Extract the (X, Y) coordinate from the center of the cell holding the provided text.  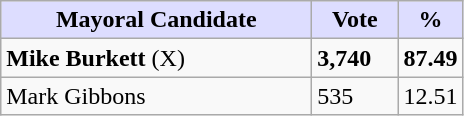
Vote (355, 20)
Mayoral Candidate (156, 20)
3,740 (355, 58)
% (430, 20)
535 (355, 96)
12.51 (430, 96)
Mark Gibbons (156, 96)
Mike Burkett (X) (156, 58)
87.49 (430, 58)
